Capture the cell that displays the provided text and extract its [x, y] central coordinate. 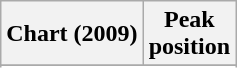
Peakposition [189, 34]
Chart (2009) [72, 34]
